Determine the (x, y) coordinate at the center of the cell enclosing the given text.  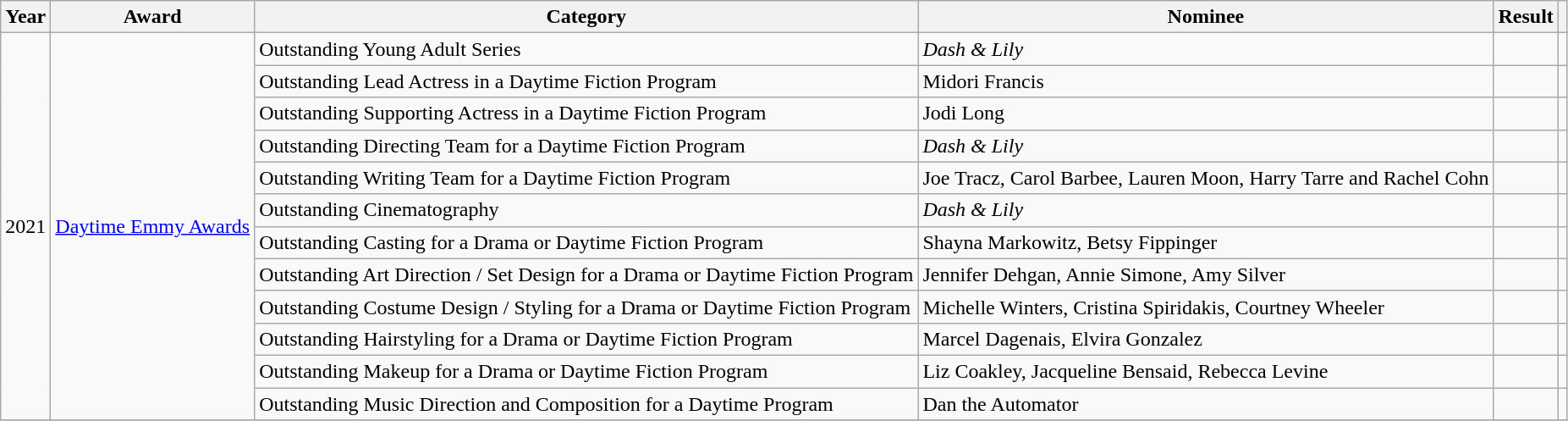
Jennifer Dehgan, Annie Simone, Amy Silver (1206, 274)
Shayna Markowitz, Betsy Fippinger (1206, 242)
Outstanding Young Adult Series (586, 49)
Outstanding Hairstyling for a Drama or Daytime Fiction Program (586, 339)
Category (586, 17)
Outstanding Casting for a Drama or Daytime Fiction Program (586, 242)
Outstanding Lead Actress in a Daytime Fiction Program (586, 81)
Dan the Automator (1206, 404)
Outstanding Art Direction / Set Design for a Drama or Daytime Fiction Program (586, 274)
Outstanding Supporting Actress in a Daytime Fiction Program (586, 114)
Outstanding Directing Team for a Daytime Fiction Program (586, 146)
Outstanding Costume Design / Styling for a Drama or Daytime Fiction Program (586, 307)
Michelle Winters, Cristina Spiridakis, Courtney Wheeler (1206, 307)
Outstanding Makeup for a Drama or Daytime Fiction Program (586, 371)
Result (1526, 17)
Outstanding Cinematography (586, 210)
Nominee (1206, 17)
Year (25, 17)
Outstanding Writing Team for a Daytime Fiction Program (586, 178)
Jodi Long (1206, 114)
Joe Tracz, Carol Barbee, Lauren Moon, Harry Tarre and Rachel Cohn (1206, 178)
Marcel Dagenais, Elvira Gonzalez (1206, 339)
Daytime Emmy Awards (152, 227)
Liz Coakley, Jacqueline Bensaid, Rebecca Levine (1206, 371)
Outstanding Music Direction and Composition for a Daytime Program (586, 404)
Award (152, 17)
Midori Francis (1206, 81)
2021 (25, 227)
